Output the (X, Y) coordinate of the center of the cell containing the given text.  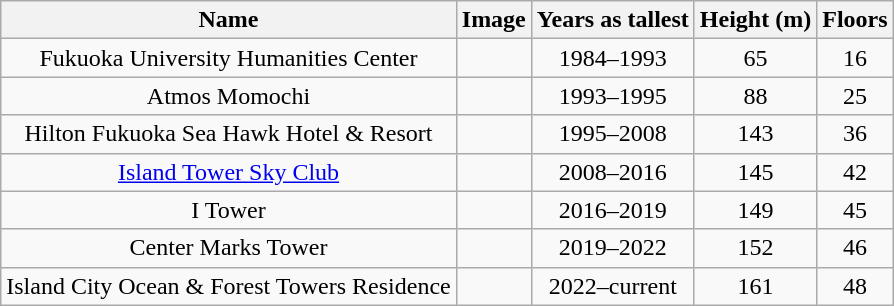
Name (229, 20)
Island City Ocean & Forest Towers Residence (229, 286)
45 (855, 210)
Center Marks Tower (229, 248)
25 (855, 96)
2019–2022 (612, 248)
88 (755, 96)
143 (755, 134)
16 (855, 58)
36 (855, 134)
Fukuoka University Humanities Center (229, 58)
1995–2008 (612, 134)
Years as tallest (612, 20)
152 (755, 248)
46 (855, 248)
149 (755, 210)
Hilton Fukuoka Sea Hawk Hotel & Resort (229, 134)
Height (m) (755, 20)
161 (755, 286)
2016–2019 (612, 210)
65 (755, 58)
2022–current (612, 286)
Island Tower Sky Club (229, 172)
1993–1995 (612, 96)
I Tower (229, 210)
48 (855, 286)
1984–1993 (612, 58)
145 (755, 172)
2008–2016 (612, 172)
42 (855, 172)
Atmos Momochi (229, 96)
Image (494, 20)
Floors (855, 20)
